Provide the (x, y) coordinate of the cell's center where the given text is located.  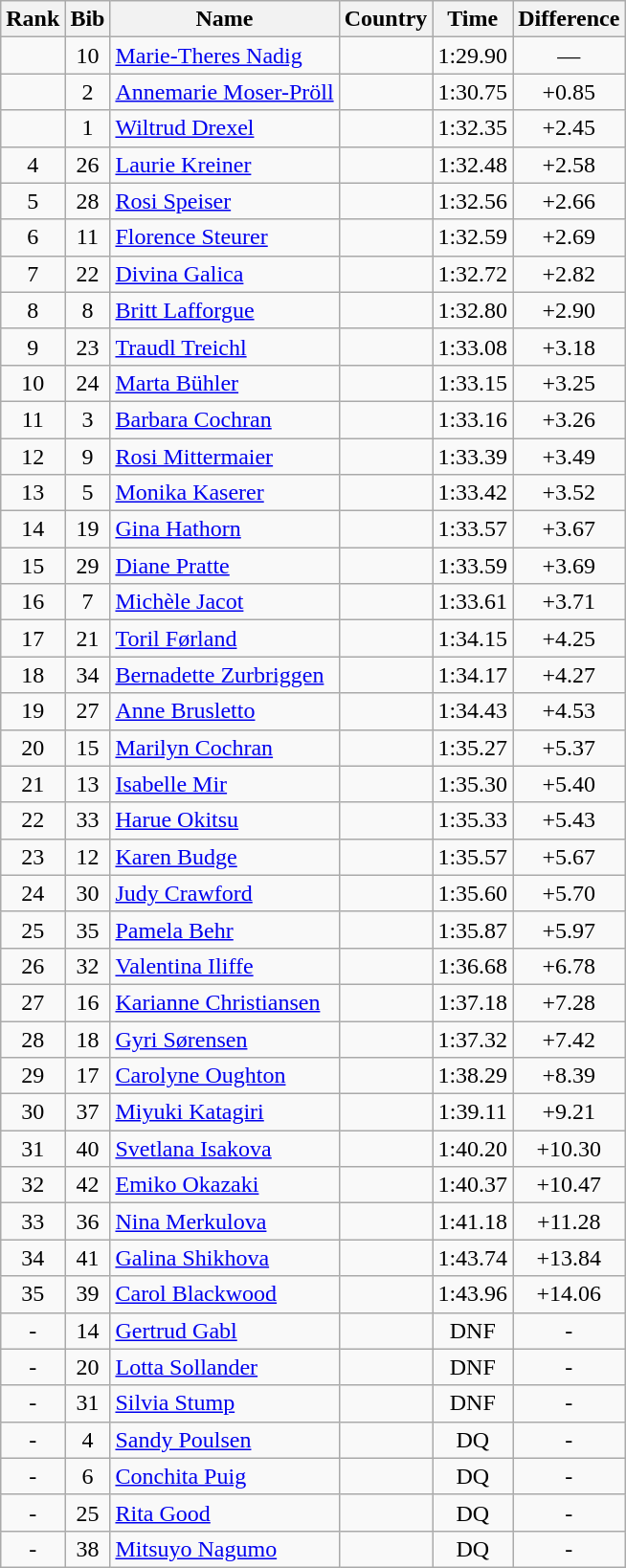
+9.21 (569, 1112)
Karianne Christiansen (224, 1002)
3 (88, 419)
Britt Lafforgue (224, 310)
Rosi Speiser (224, 201)
+2.69 (569, 237)
36 (88, 1221)
+3.67 (569, 529)
+2.90 (569, 310)
+5.37 (569, 748)
1:35.87 (473, 930)
1:37.18 (473, 1002)
+10.47 (569, 1185)
Florence Steurer (224, 237)
Marilyn Cochran (224, 748)
+6.78 (569, 966)
1:29.90 (473, 56)
1:35.27 (473, 748)
1:33.59 (473, 566)
+5.40 (569, 784)
1:40.20 (473, 1149)
1:33.57 (473, 529)
1:35.57 (473, 857)
Michèle Jacot (224, 602)
Sandy Poulsen (224, 1440)
1:32.72 (473, 274)
1:33.08 (473, 347)
+2.58 (569, 165)
Pamela Behr (224, 930)
Harue Okitsu (224, 820)
1:33.16 (473, 419)
Valentina Iliffe (224, 966)
1:35.33 (473, 820)
+5.97 (569, 930)
Bib (88, 19)
+10.30 (569, 1149)
Lotta Sollander (224, 1367)
Toril Førland (224, 638)
1:33.42 (473, 493)
38 (88, 1549)
Rosi Mittermaier (224, 457)
Karen Budge (224, 857)
+4.25 (569, 638)
+7.42 (569, 1039)
+3.18 (569, 347)
+4.53 (569, 711)
Gertrud Gabl (224, 1331)
1:38.29 (473, 1076)
Time (473, 19)
1:39.11 (473, 1112)
Svetlana Isakova (224, 1149)
42 (88, 1185)
+3.71 (569, 602)
Isabelle Mir (224, 784)
1:32.56 (473, 201)
Anne Brusletto (224, 711)
Laurie Kreiner (224, 165)
+7.28 (569, 1002)
1:32.80 (473, 310)
1:30.75 (473, 92)
1:34.17 (473, 675)
Mitsuyo Nagumo (224, 1549)
Nina Merkulova (224, 1221)
Miyuki Katagiri (224, 1112)
Emiko Okazaki (224, 1185)
Country (386, 19)
1:36.68 (473, 966)
+13.84 (569, 1258)
— (569, 56)
1:43.74 (473, 1258)
1:33.39 (473, 457)
+14.06 (569, 1294)
Carolyne Oughton (224, 1076)
Difference (569, 19)
1:41.18 (473, 1221)
1:34.43 (473, 711)
Conchita Puig (224, 1476)
+3.25 (569, 383)
37 (88, 1112)
1:43.96 (473, 1294)
40 (88, 1149)
+2.66 (569, 201)
Traudl Treichl (224, 347)
Wiltrud Drexel (224, 128)
41 (88, 1258)
Barbara Cochran (224, 419)
2 (88, 92)
+5.43 (569, 820)
1:34.15 (473, 638)
1:32.48 (473, 165)
Galina Shikhova (224, 1258)
+2.45 (569, 128)
+3.26 (569, 419)
Carol Blackwood (224, 1294)
+2.82 (569, 274)
+4.27 (569, 675)
+3.49 (569, 457)
1:35.30 (473, 784)
+8.39 (569, 1076)
Gina Hathorn (224, 529)
+11.28 (569, 1221)
1:32.35 (473, 128)
Name (224, 19)
Silvia Stump (224, 1403)
Rita Good (224, 1512)
+5.70 (569, 893)
Annemarie Moser-Pröll (224, 92)
Marie-Theres Nadig (224, 56)
+3.52 (569, 493)
Judy Crawford (224, 893)
1:33.15 (473, 383)
+5.67 (569, 857)
1:40.37 (473, 1185)
Gyri Sørensen (224, 1039)
Marta Bühler (224, 383)
1 (88, 128)
1:35.60 (473, 893)
1:37.32 (473, 1039)
Monika Kaserer (224, 493)
+3.69 (569, 566)
Divina Galica (224, 274)
1:33.61 (473, 602)
+0.85 (569, 92)
1:32.59 (473, 237)
Bernadette Zurbriggen (224, 675)
Rank (33, 19)
Diane Pratte (224, 566)
39 (88, 1294)
